Locate the cell with the specified text and output its (x, y) center coordinate. 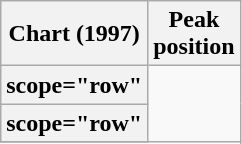
Chart (1997) (74, 34)
Peakposition (194, 34)
